Determine the [X, Y] coordinate at the center of the cell enclosing the given text.  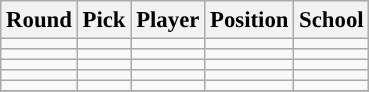
Round [39, 20]
Position [250, 20]
Player [168, 20]
School [332, 20]
Pick [104, 20]
